Capture the cell that displays the provided text and extract its (X, Y) central coordinate. 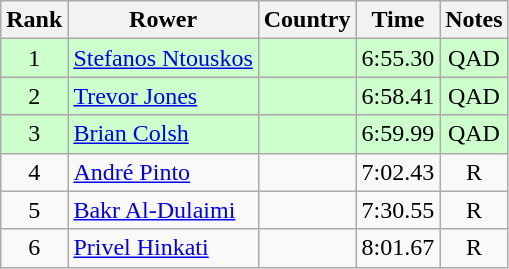
André Pinto (163, 172)
Rank (34, 20)
6:55.30 (398, 58)
3 (34, 134)
Bakr Al-Dulaimi (163, 210)
8:01.67 (398, 248)
Privel Hinkati (163, 248)
Brian Colsh (163, 134)
7:30.55 (398, 210)
Trevor Jones (163, 96)
Country (307, 20)
6:59.99 (398, 134)
6 (34, 248)
Stefanos Ntouskos (163, 58)
2 (34, 96)
4 (34, 172)
7:02.43 (398, 172)
6:58.41 (398, 96)
Notes (474, 20)
Time (398, 20)
Rower (163, 20)
1 (34, 58)
5 (34, 210)
